Extract the [X, Y] coordinate from the center of the cell holding the provided text.  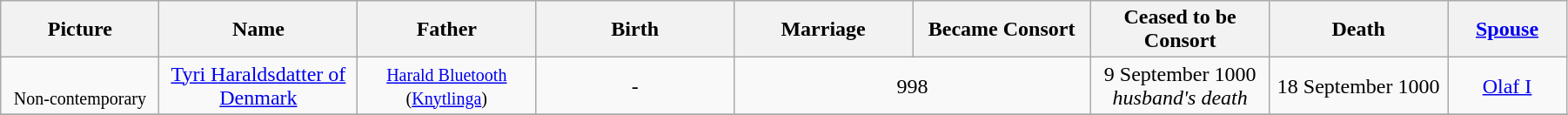
Spouse [1507, 30]
Olaf I [1507, 85]
Father [447, 30]
18 September 1000 [1359, 85]
Harald Bluetooth(Knytlinga) [447, 85]
Picture [80, 30]
Marriage [823, 30]
Tyri Haraldsdatter of Denmark [258, 85]
998 [913, 85]
Became Consort [1002, 30]
Ceased to be Consort [1180, 30]
- [635, 85]
Death [1359, 30]
Non-contemporary [80, 85]
Birth [635, 30]
9 September 1000husband's death [1180, 85]
Name [258, 30]
